Identify which cell holds the provided text, then report its [X, Y] central coordinate. 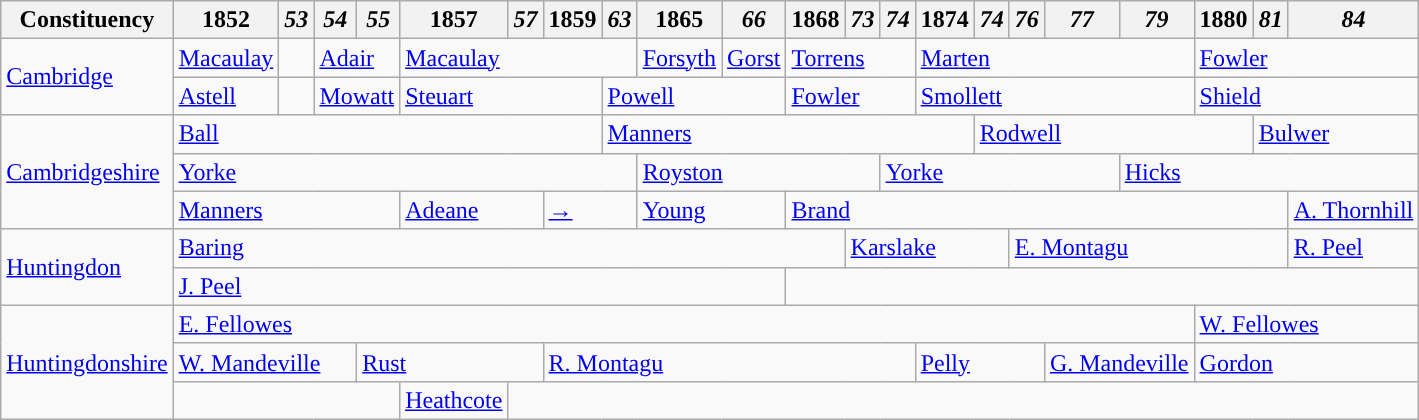
Adair [357, 58]
53 [296, 20]
1880 [1224, 20]
Hicks [1269, 172]
Brand [1037, 210]
Rodwell [1114, 134]
77 [1082, 20]
Huntingdonshire [87, 362]
Smollett [1054, 96]
54 [336, 20]
Forsyth [679, 58]
Royston [758, 172]
Pelly [980, 362]
Steuart [501, 96]
Adeane [472, 210]
1852 [226, 20]
E. Montagu [1148, 248]
E. Fellowes [684, 324]
Baring [509, 248]
76 [1026, 20]
Gordon [1306, 362]
81 [1270, 20]
Rust [450, 362]
73 [862, 20]
Gorst [754, 58]
Young [712, 210]
W. Fellowes [1306, 324]
R. Montagu [729, 362]
1859 [572, 20]
63 [620, 20]
Mowatt [357, 96]
Karslake [927, 248]
Huntingdon [87, 267]
Torrens [850, 58]
Bulwer [1336, 134]
A. Thornhill [1354, 210]
Marten [1054, 58]
Shield [1306, 96]
J. Peel [480, 286]
Cambridgeshire [87, 172]
79 [1156, 20]
1874 [944, 20]
1865 [679, 20]
W. Mandeville [265, 362]
1857 [454, 20]
Astell [226, 96]
R. Peel [1354, 248]
Ball [388, 134]
57 [526, 20]
→ [590, 210]
55 [378, 20]
Constituency [87, 20]
Heathcote [454, 400]
Cambridge [87, 77]
84 [1354, 20]
66 [754, 20]
1868 [816, 20]
G. Mandeville [1119, 362]
Powell [694, 96]
